Extract the (X, Y) coordinate from the center of the cell holding the provided text.  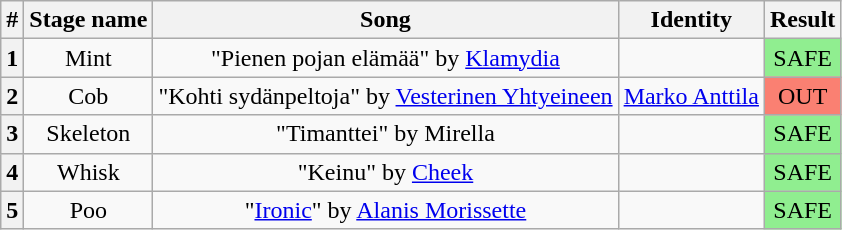
"Timanttei" by Mirella (386, 134)
"Ironic" by Alanis Morissette (386, 210)
Mint (88, 58)
4 (12, 172)
2 (12, 96)
Marko Anttila (691, 96)
"Keinu" by Cheek (386, 172)
"Kohti sydänpeltoja" by Vesterinen Yhtyeineen (386, 96)
Stage name (88, 20)
# (12, 20)
Cob (88, 96)
1 (12, 58)
Identity (691, 20)
3 (12, 134)
Whisk (88, 172)
5 (12, 210)
"Pienen pojan elämää" by Klamydia (386, 58)
Song (386, 20)
Skeleton (88, 134)
Result (802, 20)
OUT (802, 96)
Poo (88, 210)
